Return the (X, Y) coordinate for the center point of the cell that contains the specified text.  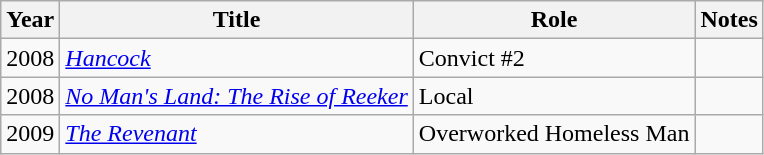
Hancock (236, 58)
Convict #2 (554, 58)
The Revenant (236, 134)
Local (554, 96)
No Man's Land: The Rise of Reeker (236, 96)
Role (554, 20)
2009 (30, 134)
Title (236, 20)
Year (30, 20)
Overworked Homeless Man (554, 134)
Notes (729, 20)
